Capture the cell that displays the provided text and extract its [x, y] central coordinate. 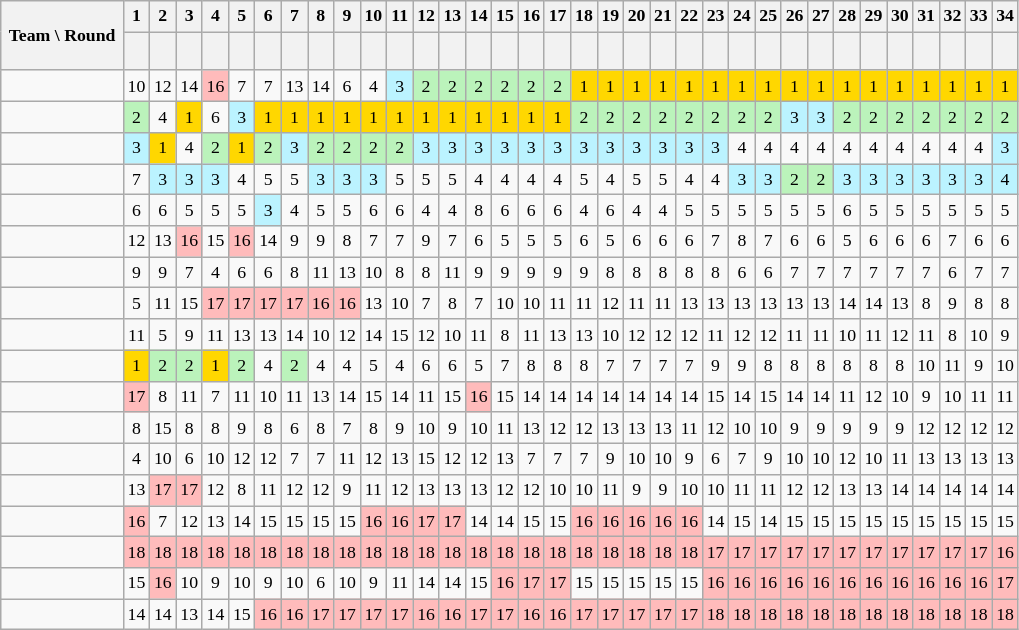
23 [715, 16]
27 [821, 16]
21 [663, 16]
29 [873, 16]
Team \ Round [62, 36]
20 [636, 16]
33 [979, 16]
30 [900, 16]
28 [847, 16]
26 [794, 16]
31 [926, 16]
22 [689, 16]
34 [1005, 16]
25 [768, 16]
32 [952, 16]
24 [742, 16]
19 [610, 16]
